Return the (X, Y) coordinate for the center point of the cell that contains the specified text.  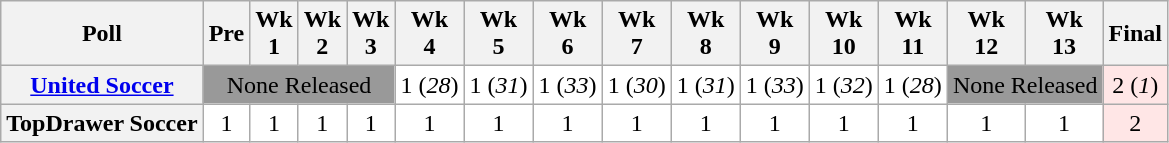
1 (30) (636, 85)
2 (1135, 123)
United Soccer (102, 85)
1 (32) (844, 85)
Wk6 (568, 34)
Wk4 (430, 34)
Wk10 (844, 34)
Wk11 (912, 34)
Pre (226, 34)
Wk5 (498, 34)
Wk1 (274, 34)
Wk9 (774, 34)
Wk3 (371, 34)
Final (1135, 34)
Poll (102, 34)
Wk13 (1064, 34)
Wk12 (986, 34)
TopDrawer Soccer (102, 123)
Wk2 (322, 34)
Wk7 (636, 34)
2 (1) (1135, 85)
Wk8 (706, 34)
